Output the [X, Y] coordinate of the center of the cell containing the given text.  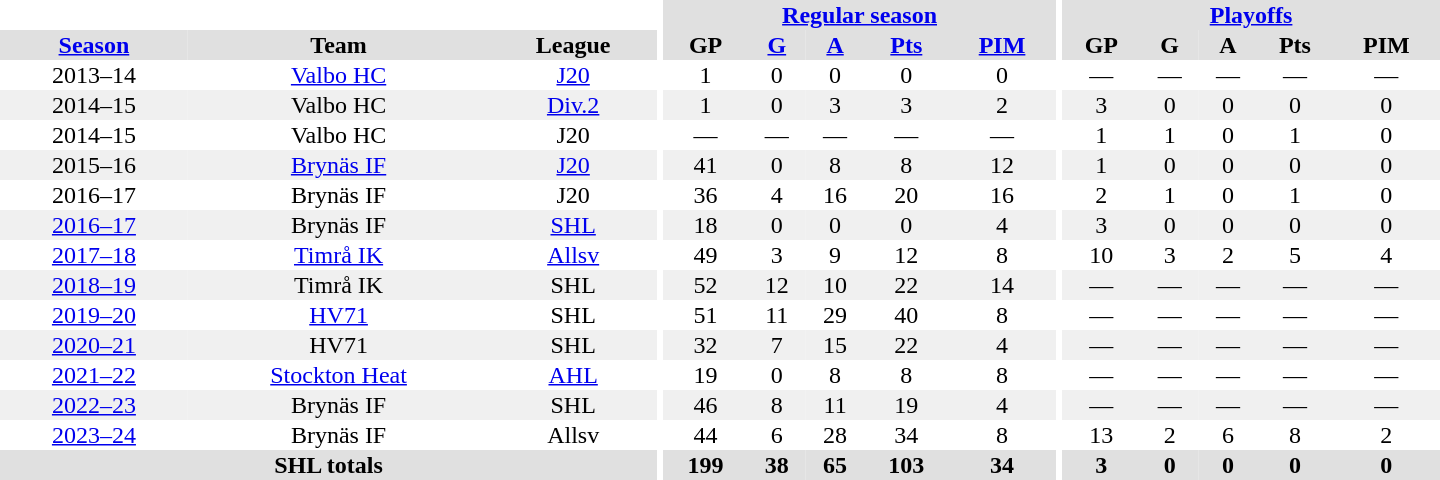
44 [705, 435]
7 [777, 345]
Team [338, 45]
5 [1295, 255]
28 [835, 435]
38 [777, 465]
32 [705, 345]
29 [835, 315]
36 [705, 195]
40 [906, 315]
199 [705, 465]
AHL [573, 375]
Regular season [859, 15]
20 [906, 195]
49 [705, 255]
103 [906, 465]
2022–23 [94, 405]
2017–18 [94, 255]
41 [705, 165]
2013–14 [94, 75]
52 [705, 285]
2023–24 [94, 435]
Season [94, 45]
14 [1002, 285]
League [573, 45]
2019–20 [94, 315]
2018–19 [94, 285]
15 [835, 345]
18 [705, 225]
Playoffs [1251, 15]
Stockton Heat [338, 375]
2020–21 [94, 345]
13 [1101, 435]
46 [705, 405]
51 [705, 315]
SHL totals [328, 465]
2021–22 [94, 375]
65 [835, 465]
2015–16 [94, 165]
9 [835, 255]
Div.2 [573, 105]
